Identify which cell holds the provided text, then report its (x, y) central coordinate. 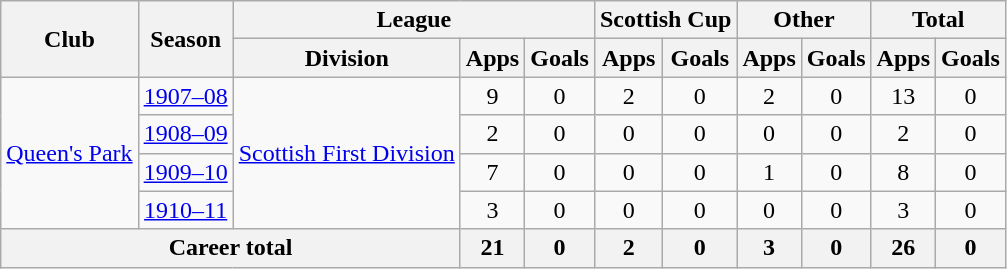
Queen's Park (70, 153)
Total (938, 20)
7 (492, 172)
Season (186, 39)
Other (804, 20)
26 (903, 248)
Club (70, 39)
1907–08 (186, 96)
1908–09 (186, 134)
League (414, 20)
21 (492, 248)
1 (769, 172)
8 (903, 172)
13 (903, 96)
Division (346, 58)
1910–11 (186, 210)
9 (492, 96)
Scottish First Division (346, 153)
Career total (231, 248)
Scottish Cup (665, 20)
1909–10 (186, 172)
